Pinpoint the cell where the given text exists, returning its [x, y] midpoint coordinate. 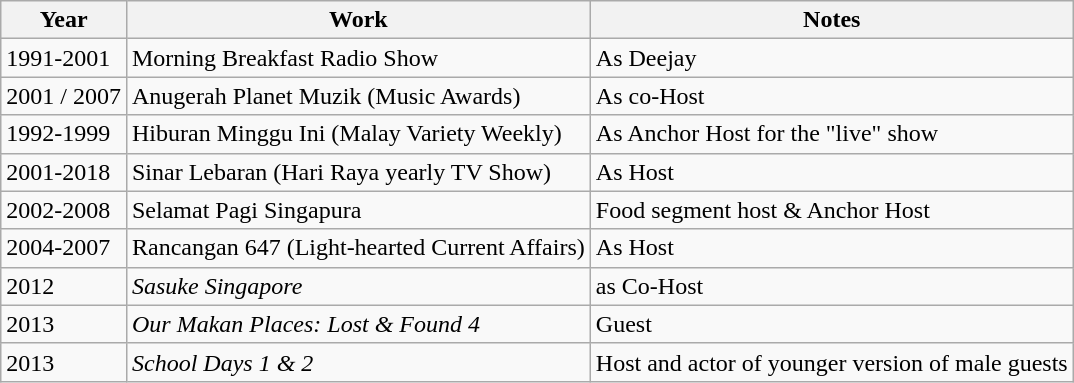
Notes [832, 20]
Sinar Lebaran (Hari Raya yearly TV Show) [358, 172]
2002-2008 [64, 210]
Our Makan Places: Lost & Found 4 [358, 324]
Anugerah Planet Muzik (Music Awards) [358, 96]
2012 [64, 286]
as Co-Host [832, 286]
Food segment host & Anchor Host [832, 210]
Work [358, 20]
1991-2001 [64, 58]
Morning Breakfast Radio Show [358, 58]
Year [64, 20]
Sasuke Singapore [358, 286]
As co-Host [832, 96]
Guest [832, 324]
School Days 1 & 2 [358, 362]
2001 / 2007 [64, 96]
2001-2018 [64, 172]
2004-2007 [64, 248]
Selamat Pagi Singapura [358, 210]
As Anchor Host for the "live" show [832, 134]
Host and actor of younger version of male guests [832, 362]
Hiburan Minggu Ini (Malay Variety Weekly) [358, 134]
As Deejay [832, 58]
1992-1999 [64, 134]
Rancangan 647 (Light-hearted Current Affairs) [358, 248]
